For the text-containing cell, return its midpoint in (x, y) coordinate format. 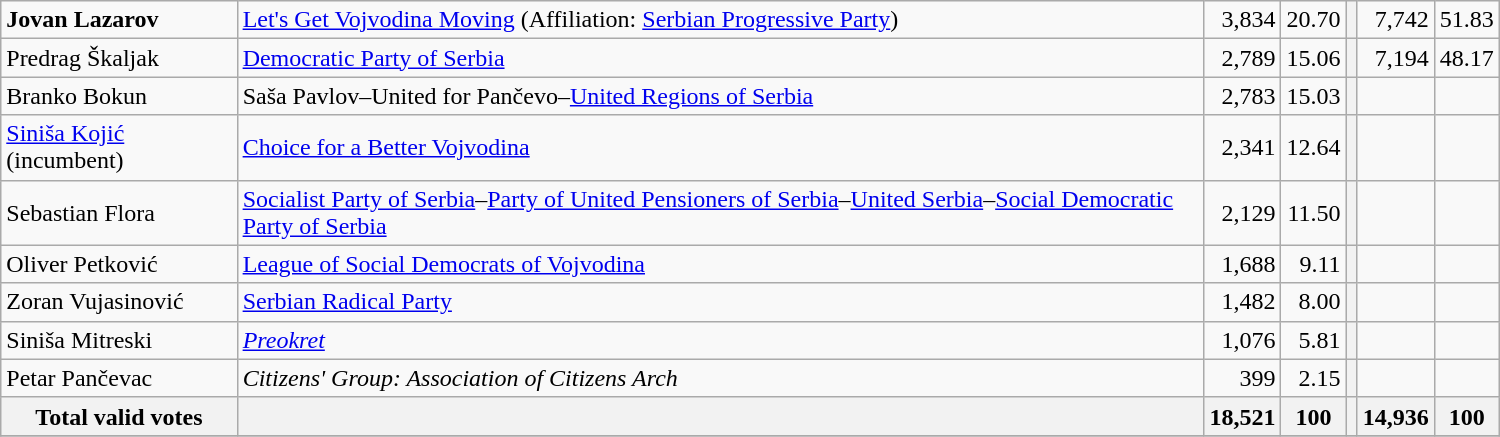
51.83 (1466, 20)
Petar Pančevac (119, 378)
League of Social Democrats of Vojvodina (720, 264)
Sebastian Flora (119, 212)
5.81 (1314, 340)
14,936 (1396, 416)
15.06 (1314, 58)
2,789 (1242, 58)
Let's Get Vojvodina Moving (Affiliation: Serbian Progressive Party) (720, 20)
2,341 (1242, 148)
Siniša Kojić (incumbent) (119, 148)
Serbian Radical Party (720, 302)
7,742 (1396, 20)
Preokret (720, 340)
399 (1242, 378)
Jovan Lazarov (119, 20)
Saša Pavlov–United for Pančevo–United Regions of Serbia (720, 96)
Total valid votes (119, 416)
Siniša Mitreski (119, 340)
Branko Bokun (119, 96)
12.64 (1314, 148)
7,194 (1396, 58)
Socialist Party of Serbia–Party of United Pensioners of Serbia–United Serbia–Social Democratic Party of Serbia (720, 212)
Citizens' Group: Association of Citizens Arch (720, 378)
Oliver Petković (119, 264)
8.00 (1314, 302)
Predrag Škaljak (119, 58)
Choice for a Better Vojvodina (720, 148)
3,834 (1242, 20)
Democratic Party of Serbia (720, 58)
2.15 (1314, 378)
1,688 (1242, 264)
1,482 (1242, 302)
9.11 (1314, 264)
48.17 (1466, 58)
18,521 (1242, 416)
15.03 (1314, 96)
Zoran Vujasinović (119, 302)
1,076 (1242, 340)
2,129 (1242, 212)
20.70 (1314, 20)
11.50 (1314, 212)
2,783 (1242, 96)
